Provide the (x, y) coordinate of the cell's center where the given text is located.  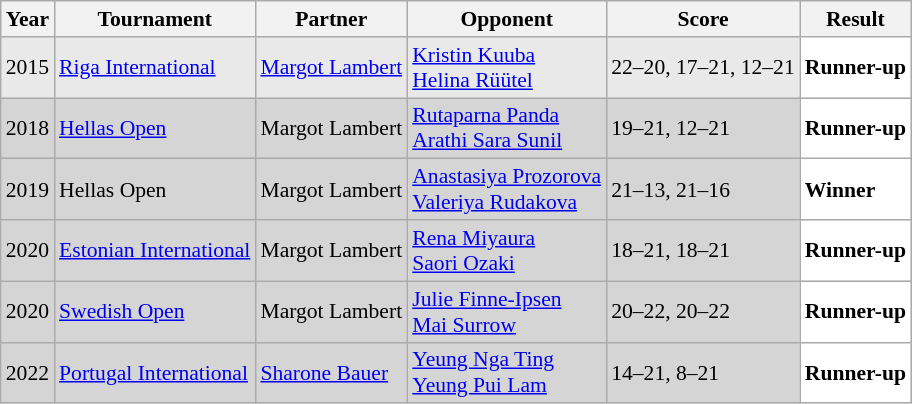
21–13, 21–16 (703, 190)
14–21, 8–21 (703, 372)
Swedish Open (154, 312)
2018 (28, 128)
Score (703, 19)
Riga International (154, 68)
Year (28, 19)
Kristin Kuuba Helina Rüütel (506, 68)
Tournament (154, 19)
Anastasiya Prozorova Valeriya Rudakova (506, 190)
22–20, 17–21, 12–21 (703, 68)
Yeung Nga Ting Yeung Pui Lam (506, 372)
Estonian International (154, 250)
Rena Miyaura Saori Ozaki (506, 250)
Result (856, 19)
Portugal International (154, 372)
Sharone Bauer (331, 372)
2015 (28, 68)
Rutaparna Panda Arathi Sara Sunil (506, 128)
20–22, 20–22 (703, 312)
19–21, 12–21 (703, 128)
2022 (28, 372)
Winner (856, 190)
Partner (331, 19)
2019 (28, 190)
Opponent (506, 19)
18–21, 18–21 (703, 250)
Julie Finne-Ipsen Mai Surrow (506, 312)
